Output the (x, y) coordinate of the center of the cell containing the given text.  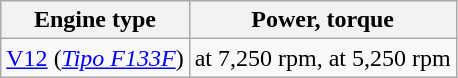
Power, torque (322, 20)
at 7,250 rpm, at 5,250 rpm (322, 58)
V12 (Tipo F133F) (95, 58)
Engine type (95, 20)
